Provide the (x, y) coordinate of the cell's center where the given text is located.  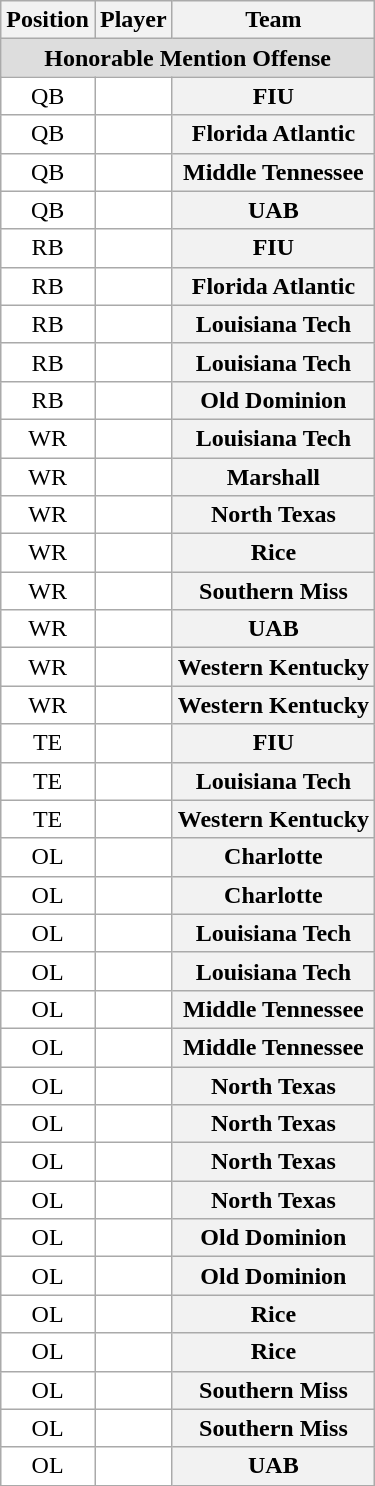
Honorable Mention Offense (188, 58)
Team (273, 20)
Marshall (273, 477)
Player (133, 20)
Position (48, 20)
